Scan for the cell matching the given text and deliver its [x, y] coordinate at center. 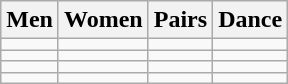
Men [30, 20]
Women [103, 20]
Pairs [180, 20]
Dance [250, 20]
